Identify which cell holds the provided text, then report its (x, y) central coordinate. 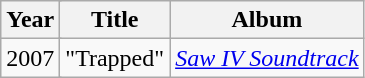
Saw IV Soundtrack (268, 58)
Album (268, 20)
Year (30, 20)
"Trapped" (115, 58)
Title (115, 20)
2007 (30, 58)
